For the text-containing cell, return its midpoint in [x, y] coordinate format. 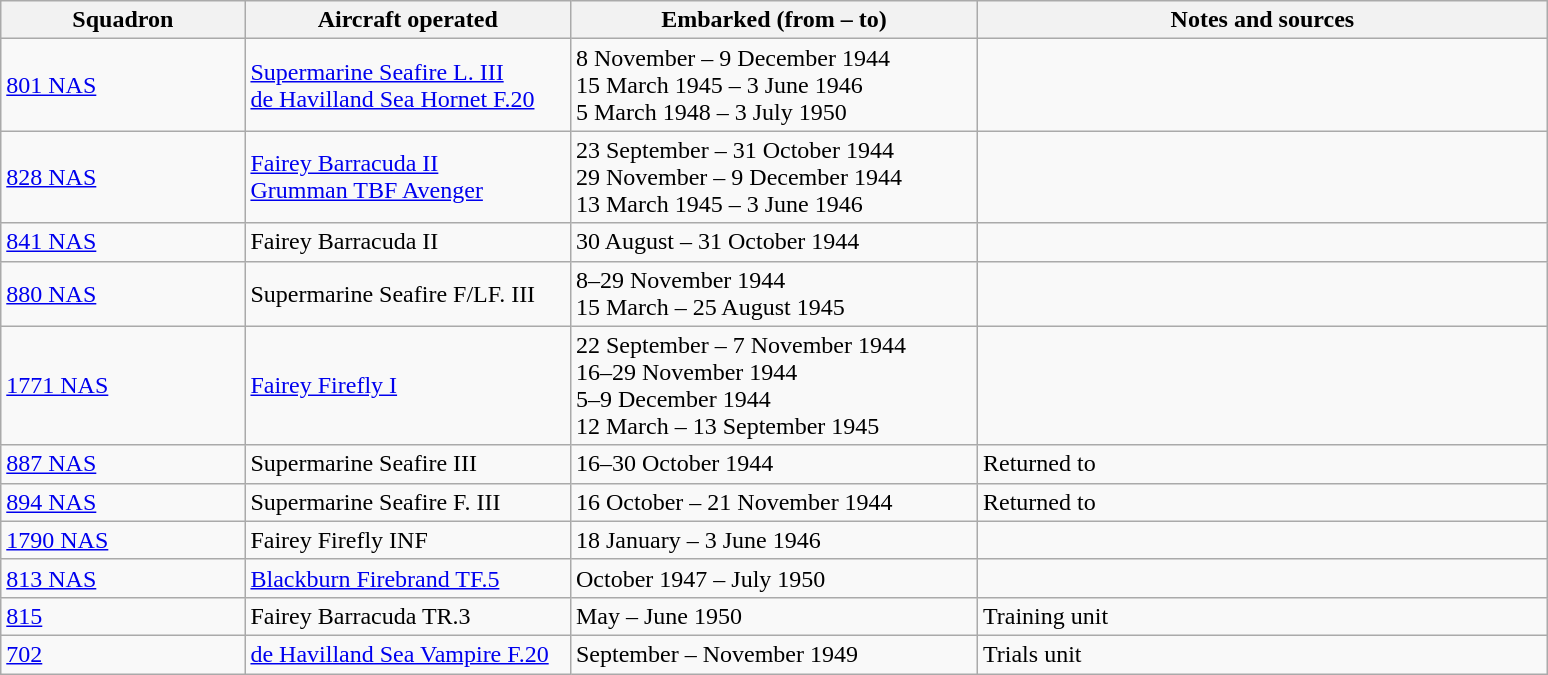
1771 NAS [123, 386]
23 September – 31 October 194429 November – 9 December 1944 13 March 1945 – 3 June 1946 [774, 177]
Trials unit [1262, 654]
30 August – 31 October 1944 [774, 242]
Supermarine Seafire F. III [408, 502]
813 NAS [123, 578]
894 NAS [123, 502]
1790 NAS [123, 540]
841 NAS [123, 242]
de Havilland Sea Vampire F.20 [408, 654]
Supermarine Seafire F/LF. III [408, 294]
Squadron [123, 20]
8–29 November 1944 15 March – 25 August 1945 [774, 294]
16 October – 21 November 1944 [774, 502]
September – November 1949 [774, 654]
702 [123, 654]
Supermarine Seafire L. IIIde Havilland Sea Hornet F.20 [408, 85]
Training unit [1262, 616]
18 January – 3 June 1946 [774, 540]
Fairey Firefly INF [408, 540]
Supermarine Seafire III [408, 464]
Blackburn Firebrand TF.5 [408, 578]
Fairey Firefly I [408, 386]
Embarked (from – to) [774, 20]
October 1947 – July 1950 [774, 578]
Fairey Barracuda TR.3 [408, 616]
Fairey Barracuda II [408, 242]
Fairey Barracuda II Grumman TBF Avenger [408, 177]
8 November – 9 December 1944 15 March 1945 – 3 June 19465 March 1948 – 3 July 1950 [774, 85]
880 NAS [123, 294]
Notes and sources [1262, 20]
May – June 1950 [774, 616]
Aircraft operated [408, 20]
887 NAS [123, 464]
16–30 October 1944 [774, 464]
22 September – 7 November 194416–29 November 19445–9 December 194412 March – 13 September 1945 [774, 386]
828 NAS [123, 177]
801 NAS [123, 85]
815 [123, 616]
